Search for the cell housing the specified text and yield its [x, y] center coordinate. 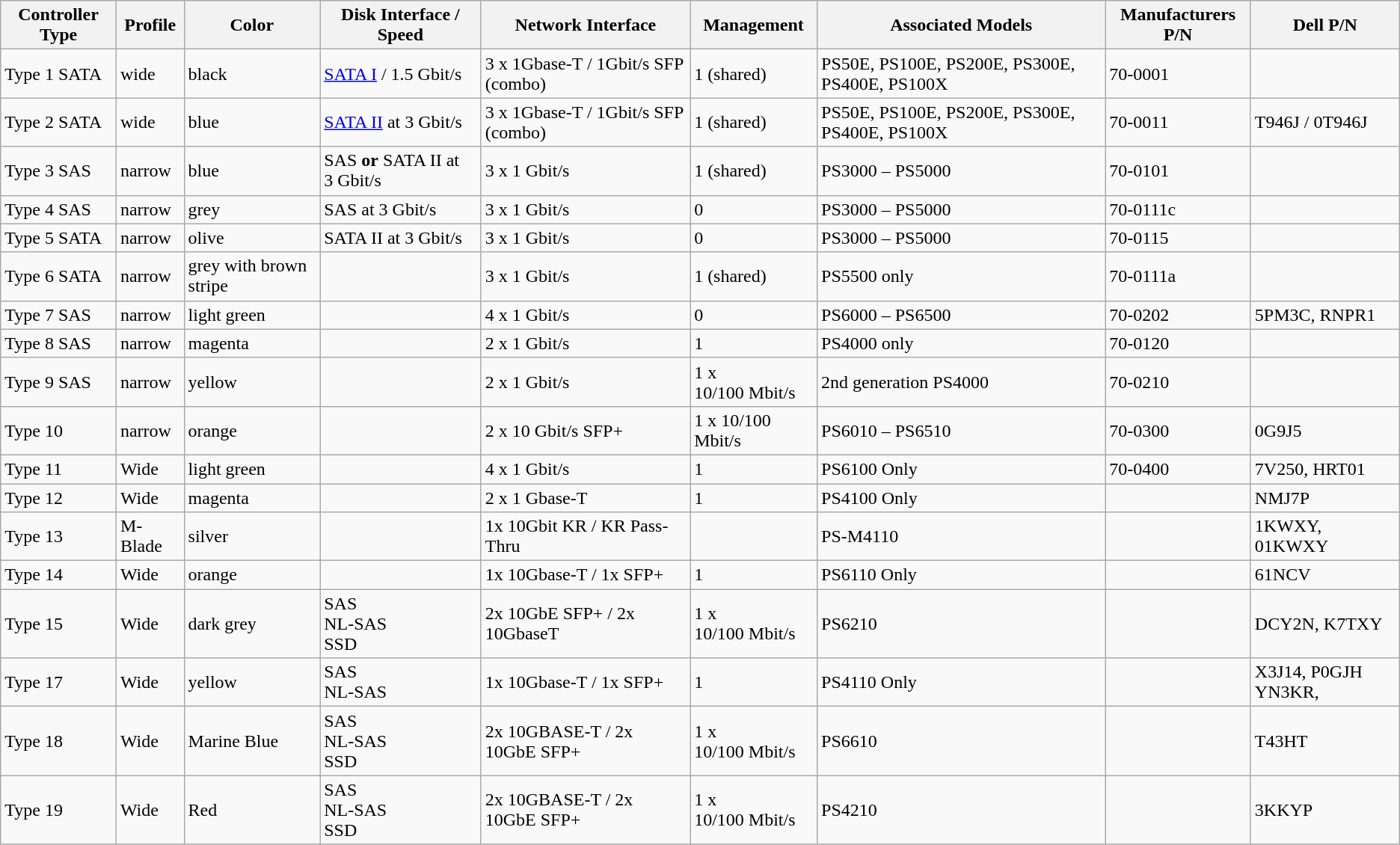
2 x 10 Gbit/s SFP+ [585, 431]
Type 17 [58, 682]
PS4210 [962, 810]
PS4110 Only [962, 682]
PS-M4110 [962, 537]
Type 13 [58, 537]
NMJ7P [1325, 497]
Type 4 SAS [58, 209]
61NCV [1325, 575]
T946J / 0T946J [1325, 123]
PS6210 [962, 624]
dark grey [252, 624]
Red [252, 810]
Type 19 [58, 810]
olive [252, 238]
Type 18 [58, 741]
Type 6 SATA [58, 277]
Disk Interface / Speed [401, 25]
70-0011 [1178, 123]
Type 1 SATA [58, 73]
Type 9 SAS [58, 381]
Color [252, 25]
2 x 1 Gbase-T [585, 497]
PS4000 only [962, 343]
1x 10Gbit KR / KR Pass-Thru [585, 537]
Management [754, 25]
SATA I / 1.5 Gbit/s [401, 73]
Associated Models [962, 25]
2x 10GbE SFP+ / 2x 10GbaseT [585, 624]
70-0202 [1178, 315]
2nd generation PS4000 [962, 381]
70-0400 [1178, 469]
SASNL-SAS [401, 682]
grey [252, 209]
3KKYP [1325, 810]
PS6110 Only [962, 575]
Type 8 SAS [58, 343]
Type 3 SAS [58, 170]
70-0111a [1178, 277]
silver [252, 537]
70-0120 [1178, 343]
70-0210 [1178, 381]
70-0111c [1178, 209]
Type 11 [58, 469]
1KWXY, 01KWXY [1325, 537]
Marine Blue [252, 741]
Dell P/N [1325, 25]
5PM3C, RNPR1 [1325, 315]
M-Blade [150, 537]
X3J14, P0GJH YN3KR, [1325, 682]
7V250, HRT01 [1325, 469]
PS6010 – PS6510 [962, 431]
PS5500 only [962, 277]
0G9J5 [1325, 431]
70-0001 [1178, 73]
Profile [150, 25]
PS6100 Only [962, 469]
grey with brown stripe [252, 277]
black [252, 73]
Manufacturers P/N [1178, 25]
70-0115 [1178, 238]
T43HT [1325, 741]
Type 5 SATA [58, 238]
Type 12 [58, 497]
Type 10 [58, 431]
Controller Type [58, 25]
PS6610 [962, 741]
Type 2 SATA [58, 123]
Type 14 [58, 575]
SAS or SATA II at 3 Gbit/s [401, 170]
DCY2N, K7TXY [1325, 624]
Type 15 [58, 624]
70-0300 [1178, 431]
Network Interface [585, 25]
PS6000 – PS6500 [962, 315]
70-0101 [1178, 170]
SAS at 3 Gbit/s [401, 209]
PS4100 Only [962, 497]
Type 7 SAS [58, 315]
